Identify which cell holds the provided text, then report its (x, y) central coordinate. 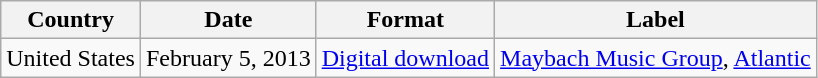
Country (71, 20)
Digital download (405, 58)
Format (405, 20)
Label (656, 20)
Date (228, 20)
United States (71, 58)
February 5, 2013 (228, 58)
Maybach Music Group, Atlantic (656, 58)
